Find where the given text appears and provide that cell's center as [X, Y] coordinate. 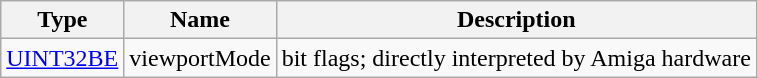
bit flags; directly interpreted by Amiga hardware [516, 58]
Description [516, 20]
viewportMode [200, 58]
UINT32BE [62, 58]
Type [62, 20]
Name [200, 20]
